Locate the cell with the specified text and output its (x, y) center coordinate. 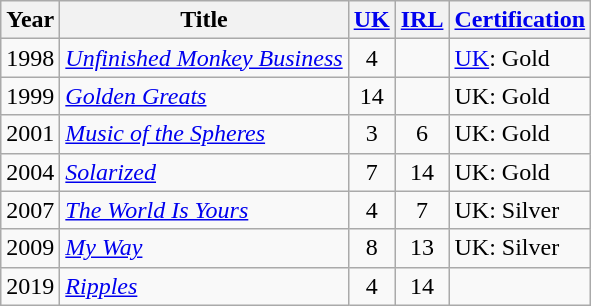
2007 (30, 210)
Title (204, 20)
2019 (30, 286)
Golden Greats (204, 96)
UK (372, 20)
Year (30, 20)
2001 (30, 134)
1998 (30, 58)
My Way (204, 248)
Solarized (204, 172)
The World Is Yours (204, 210)
6 (422, 134)
IRL (422, 20)
8 (372, 248)
Certification (520, 20)
Unfinished Monkey Business (204, 58)
Music of the Spheres (204, 134)
Ripples (204, 286)
2004 (30, 172)
2009 (30, 248)
3 (372, 134)
1999 (30, 96)
13 (422, 248)
